Identify which cell holds the provided text, then report its [x, y] central coordinate. 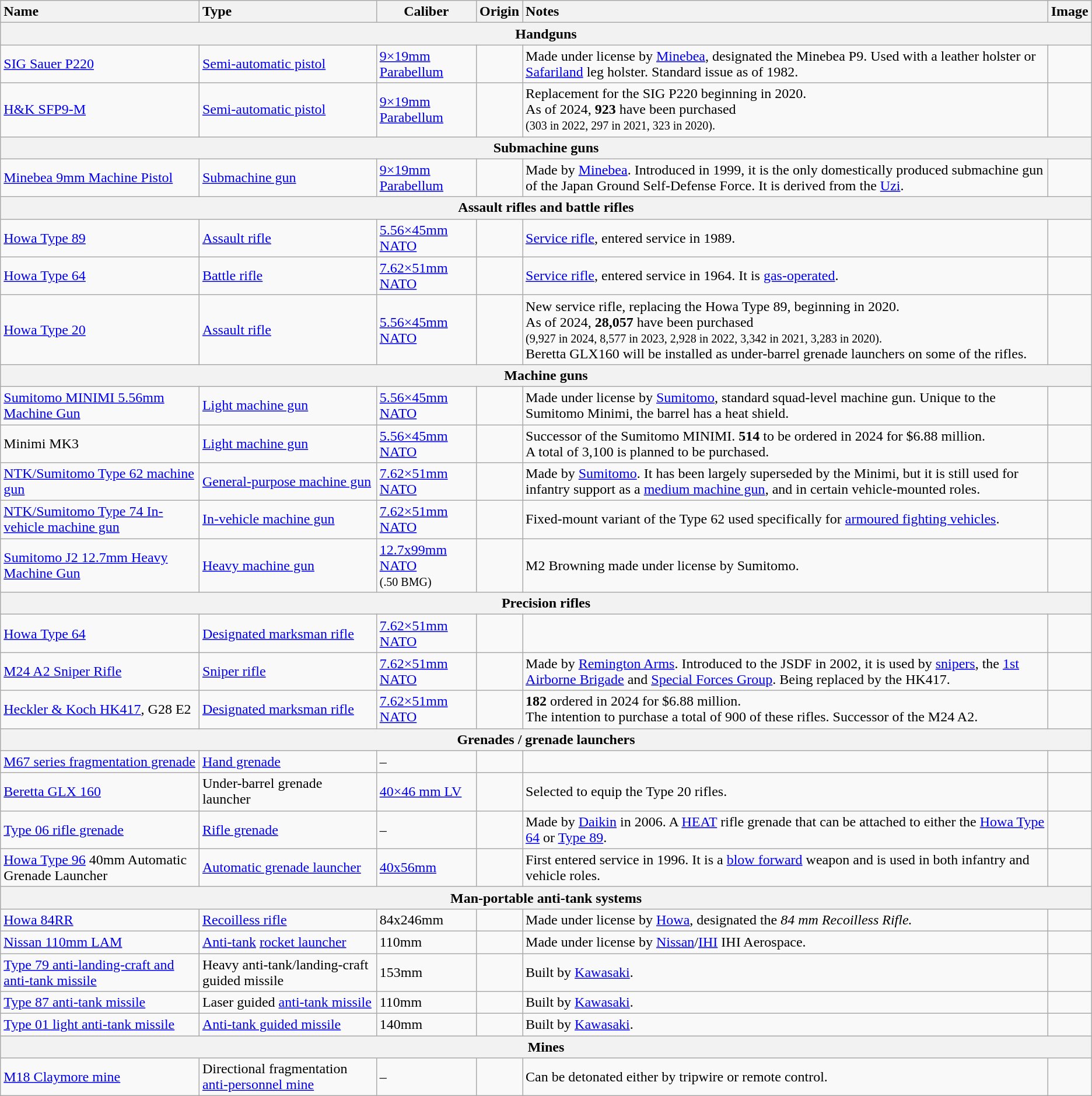
Type 06 rifle grenade [100, 830]
M67 series fragmentation grenade [100, 762]
Assault rifles and battle rifles [546, 208]
182 ordered in 2024 for $6.88 million.The intention to purchase a total of 900 of these rifles. Successor of the M24 A2. [785, 710]
Battle rifle [288, 275]
140mm [426, 1025]
Howa Type 89 [100, 238]
Notes [785, 12]
Selected to equip the Type 20 rifles. [785, 791]
84x246mm [426, 920]
Recoilless rifle [288, 920]
Sumitomo J2 12.7mm Heavy Machine Gun [100, 566]
Minimi MK3 [100, 444]
Made under license by Nissan/IHI IHI Aerospace. [785, 942]
Service rifle, entered service in 1964. It is gas-operated. [785, 275]
Type 87 anti-tank missile [100, 1003]
Type 01 light anti-tank missile [100, 1025]
Howa Type 20 [100, 329]
Machine guns [546, 375]
Made under license by Howa, designated the 84 mm Recoilless Rifle. [785, 920]
Origin [499, 12]
153mm [426, 972]
40×46 mm LV [426, 791]
Fixed-mount variant of the Type 62 used specifically for armoured fighting vehicles. [785, 519]
SIG Sauer P220 [100, 64]
M24 A2 Sniper Rifle [100, 671]
Automatic grenade launcher [288, 867]
Under-barrel grenade launcher [288, 791]
Can be detonated either by tripwire or remote control. [785, 1077]
Successor of the Sumitomo MINIMI. 514 to be ordered in 2024 for $6.88 million.A total of 3,100 is planned to be purchased. [785, 444]
Rifle grenade [288, 830]
Type [288, 12]
Howa 84RR [100, 920]
Hand grenade [288, 762]
Type 79 anti-landing-craft and anti-tank missile [100, 972]
Submachine guns [546, 148]
Anti-tank guided missile [288, 1025]
Precision rifles [546, 603]
NTK/Sumitomo Type 62 machine gun [100, 482]
Name [100, 12]
Heckler & Koch HK417, G28 E2 [100, 710]
12.7x99mm NATO(.50 BMG) [426, 566]
Sniper rifle [288, 671]
M18 Claymore mine [100, 1077]
Howa Type 96 40mm Automatic Grenade Launcher [100, 867]
M2 Browning made under license by Sumitomo. [785, 566]
H&K SFP9-M [100, 110]
Laser guided anti-tank missile [288, 1003]
Handguns [546, 34]
40x56mm [426, 867]
Caliber [426, 12]
Beretta GLX 160 [100, 791]
Minebea 9mm Machine Pistol [100, 177]
Grenades / grenade launchers [546, 739]
NTK/Sumitomo Type 74 In-vehicle machine gun [100, 519]
Man-portable anti-tank systems [546, 898]
General-purpose machine gun [288, 482]
Made under license by Sumitomo, standard squad-level machine gun. Unique to the Sumitomo Minimi, the barrel has a heat shield. [785, 405]
Nissan 110mm LAM [100, 942]
Image [1070, 12]
In-vehicle machine gun [288, 519]
Heavy anti-tank/landing-craft guided missile [288, 972]
Submachine gun [288, 177]
Made by Daikin in 2006. A HEAT rifle grenade that can be attached to either the Howa Type 64 or Type 89. [785, 830]
Made under license by Minebea, designated the Minebea P9. Used with a leather holster or Safariland leg holster. Standard issue as of 1982. [785, 64]
First entered service in 1996. It is a blow forward weapon and is used in both infantry and vehicle roles. [785, 867]
Anti-tank rocket launcher [288, 942]
Service rifle, entered service in 1989. [785, 238]
Heavy machine gun [288, 566]
Replacement for the SIG P220 beginning in 2020.As of 2024, 923 have been purchased(303 in 2022, 297 in 2021, 323 in 2020). [785, 110]
Directional fragmentation anti-personnel mine [288, 1077]
Sumitomo MINIMI 5.56mm Machine Gun [100, 405]
Mines [546, 1047]
